Return [x, y] of the center of cell containing provided text 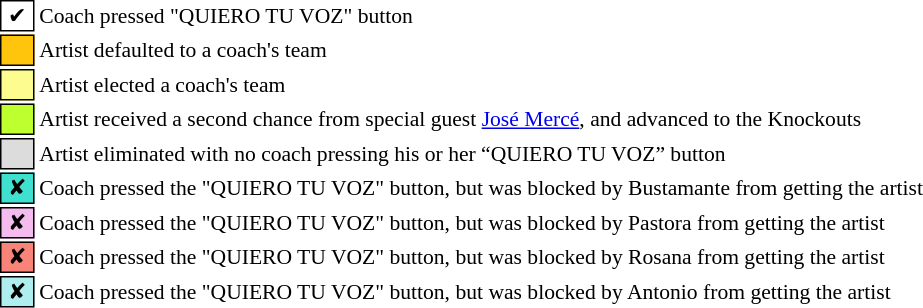
✔ [18, 16]
